Detect which cell encompasses the target text, then output its [X, Y] center coordinate. 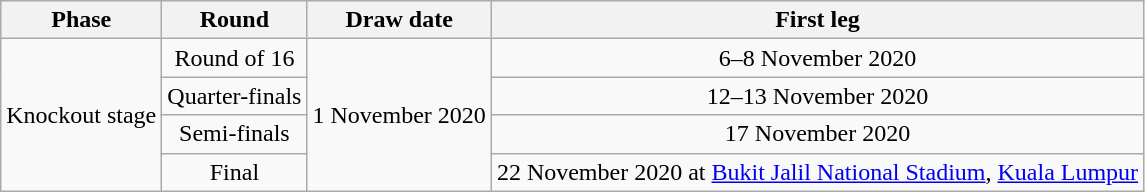
Knockout stage [82, 115]
Draw date [399, 20]
22 November 2020 at Bukit Jalil National Stadium, Kuala Lumpur [817, 172]
Quarter-finals [234, 96]
12–13 November 2020 [817, 96]
17 November 2020 [817, 134]
1 November 2020 [399, 115]
Phase [82, 20]
6–8 November 2020 [817, 58]
Round of 16 [234, 58]
First leg [817, 20]
Semi-finals [234, 134]
Final [234, 172]
Round [234, 20]
